Extract the (X, Y) coordinate from the center of the cell holding the provided text.  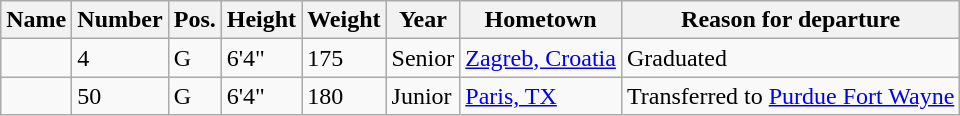
Hometown (541, 20)
Zagreb, Croatia (541, 58)
Senior (423, 58)
180 (344, 96)
Name (36, 20)
Graduated (790, 58)
175 (344, 58)
50 (120, 96)
Reason for departure (790, 20)
Paris, TX (541, 96)
Year (423, 20)
4 (120, 58)
Height (261, 20)
Transferred to Purdue Fort Wayne (790, 96)
Junior (423, 96)
Pos. (194, 20)
Number (120, 20)
Weight (344, 20)
